Return the (x, y) coordinate for the center point of the cell that contains the specified text.  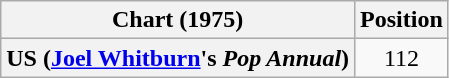
US (Joel Whitburn's Pop Annual) (178, 58)
Chart (1975) (178, 20)
112 (402, 58)
Position (402, 20)
